Identify which cell holds the provided text, then report its [X, Y] central coordinate. 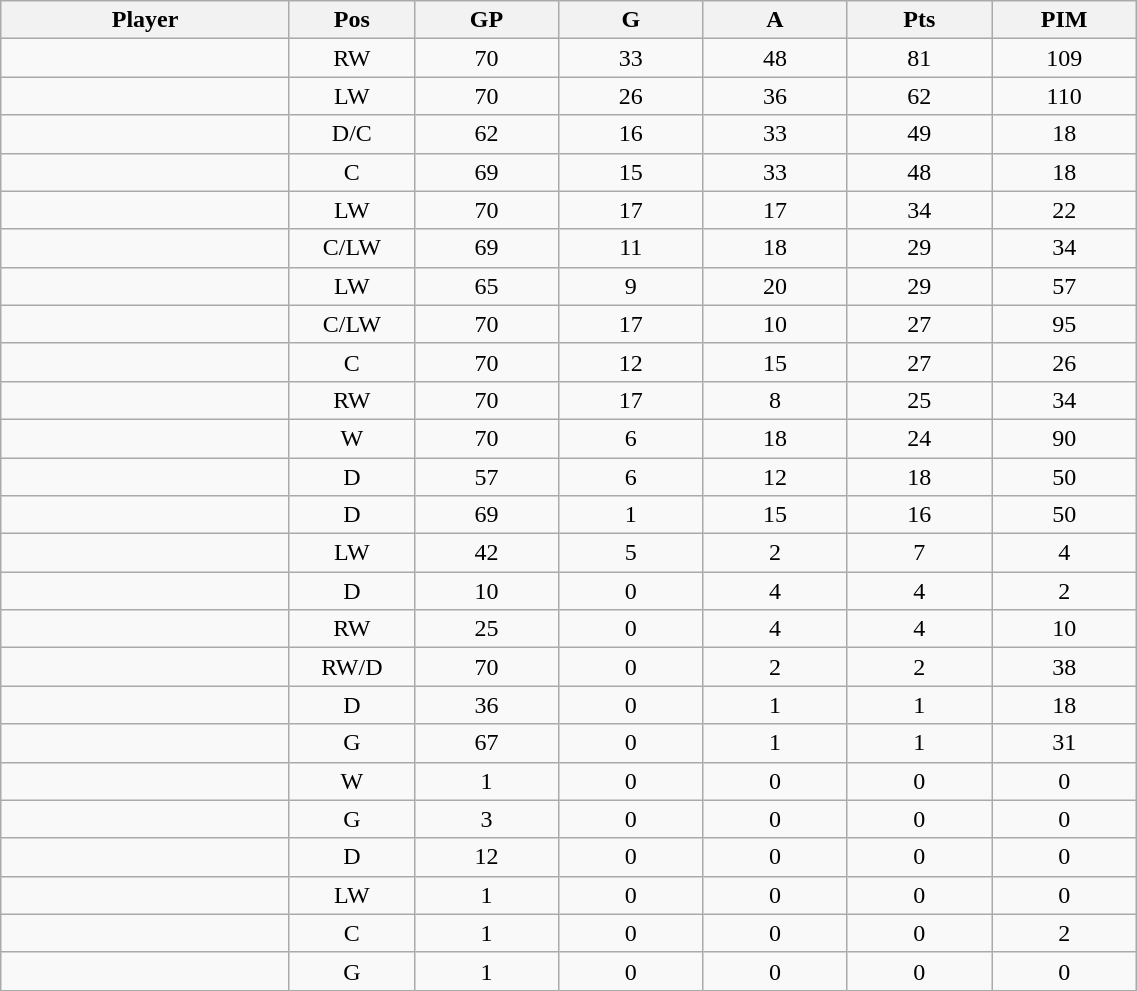
Pos [352, 20]
109 [1064, 58]
Pts [919, 20]
5 [631, 553]
38 [1064, 667]
110 [1064, 96]
GP [486, 20]
D/C [352, 134]
7 [919, 553]
A [775, 20]
24 [919, 438]
22 [1064, 210]
67 [486, 743]
11 [631, 248]
PIM [1064, 20]
95 [1064, 324]
42 [486, 553]
20 [775, 286]
81 [919, 58]
65 [486, 286]
90 [1064, 438]
3 [486, 819]
49 [919, 134]
8 [775, 400]
9 [631, 286]
RW/D [352, 667]
31 [1064, 743]
Player [146, 20]
